For the text-containing cell, return its midpoint in (x, y) coordinate format. 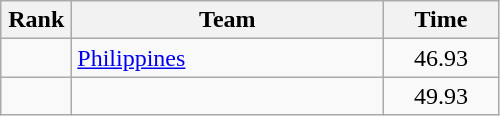
46.93 (441, 58)
Team (228, 20)
Philippines (228, 58)
Rank (36, 20)
Time (441, 20)
49.93 (441, 96)
